For the text-containing cell, return its midpoint in [x, y] coordinate format. 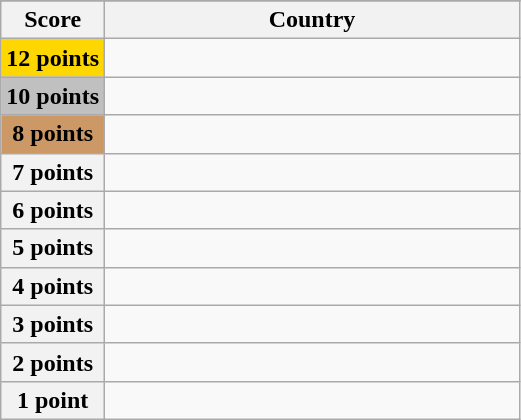
4 points [53, 286]
Score [53, 20]
3 points [53, 324]
12 points [53, 58]
Country [312, 20]
2 points [53, 362]
5 points [53, 248]
10 points [53, 96]
8 points [53, 134]
6 points [53, 210]
7 points [53, 172]
1 point [53, 400]
